Locate the cell with the specified text and output its [X, Y] center coordinate. 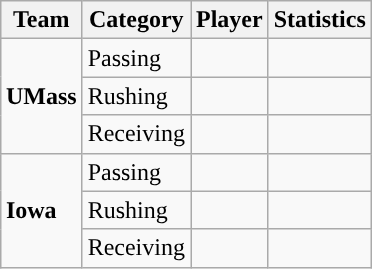
Iowa [41, 210]
Category [136, 20]
UMass [41, 96]
Player [229, 20]
Statistics [320, 20]
Team [41, 20]
